From the cell containing the given text, extract its center point as (X, Y) coordinate. 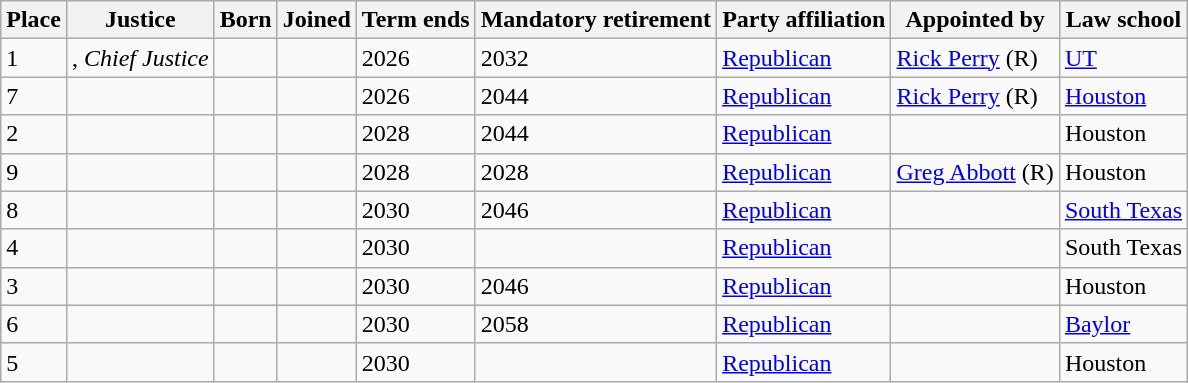
8 (34, 210)
UT (1123, 58)
2032 (596, 58)
Joined (316, 20)
9 (34, 172)
4 (34, 248)
Born (246, 20)
2 (34, 134)
Appointed by (975, 20)
Mandatory retirement (596, 20)
Baylor (1123, 324)
5 (34, 362)
Place (34, 20)
2058 (596, 324)
, Chief Justice (140, 58)
1 (34, 58)
6 (34, 324)
Law school (1123, 20)
3 (34, 286)
Justice (140, 20)
Term ends (416, 20)
Greg Abbott (R) (975, 172)
7 (34, 96)
Party affiliation (804, 20)
